Extract the [X, Y] coordinate from the center of the cell holding the provided text.  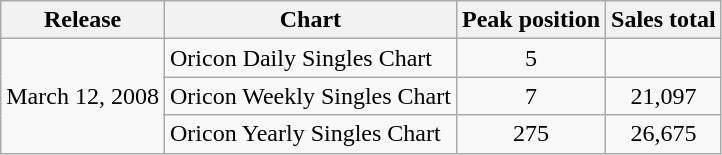
Sales total [664, 20]
21,097 [664, 96]
Oricon Yearly Singles Chart [310, 134]
5 [530, 58]
Oricon Weekly Singles Chart [310, 96]
March 12, 2008 [83, 96]
Oricon Daily Singles Chart [310, 58]
7 [530, 96]
Peak position [530, 20]
Chart [310, 20]
275 [530, 134]
26,675 [664, 134]
Release [83, 20]
